Find where the given text appears and provide that cell's center as (X, Y) coordinate. 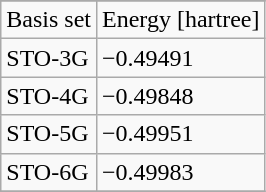
Basis set (49, 20)
−0.49983 (180, 172)
−0.49491 (180, 58)
STO-4G (49, 96)
−0.49951 (180, 134)
−0.49848 (180, 96)
STO-5G (49, 134)
STO-6G (49, 172)
Energy [hartree] (180, 20)
STO-3G (49, 58)
